Find where the given text appears and provide that cell's center as [X, Y] coordinate. 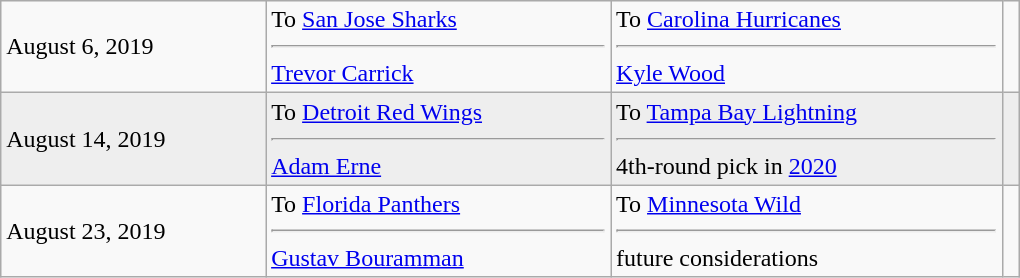
To Minnesota Wildfuture considerations [807, 231]
August 6, 2019 [134, 47]
To Detroit Red WingsAdam Erne [438, 139]
To Tampa Bay Lightning4th-round pick in 2020 [807, 139]
August 23, 2019 [134, 231]
To Carolina HurricanesKyle Wood [807, 47]
To San Jose SharksTrevor Carrick [438, 47]
August 14, 2019 [134, 139]
To Florida PanthersGustav Bouramman [438, 231]
